Find where the given text appears and provide that cell's center as [X, Y] coordinate. 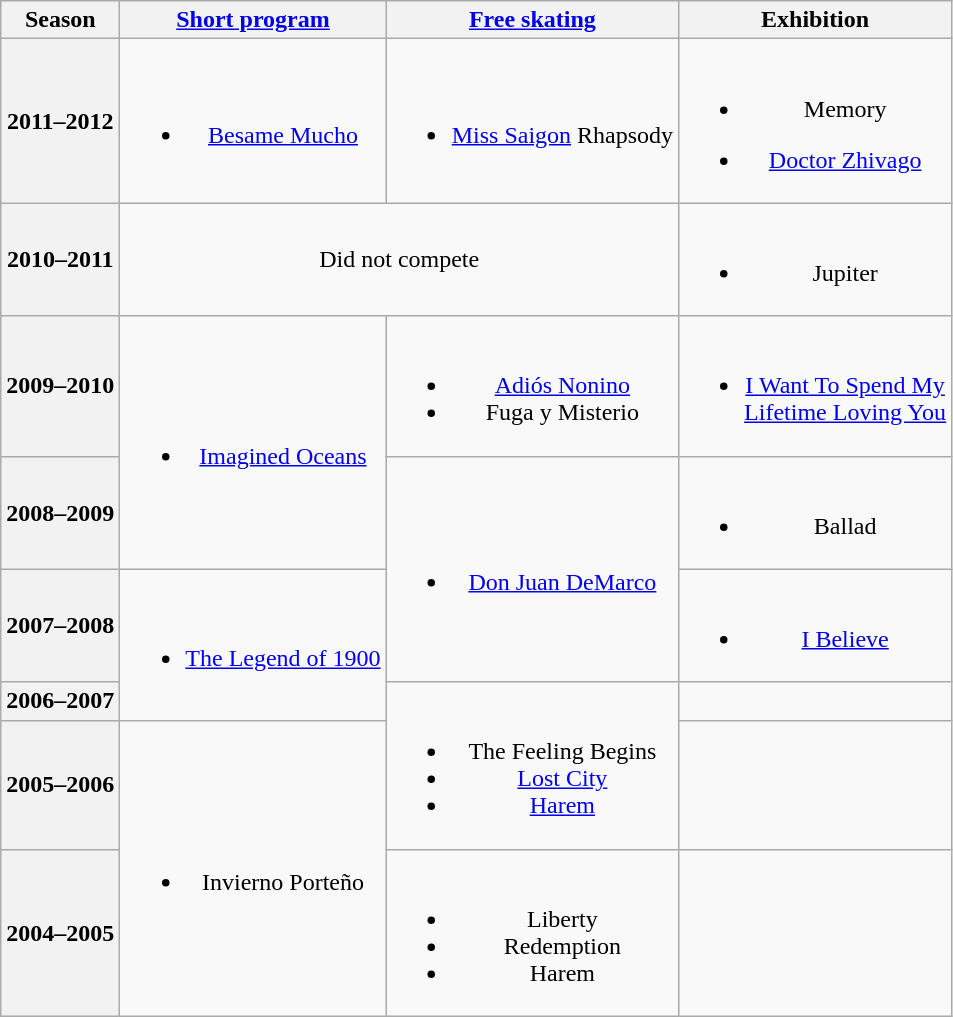
2007–2008 [60, 626]
2011–2012 [60, 121]
Memory Doctor Zhivago [816, 121]
Liberty Redemption Harem [532, 932]
Ballad [816, 512]
2009–2010 [60, 386]
Free skating [532, 20]
Season [60, 20]
The Legend of 1900 [253, 644]
I Want To Spend My Lifetime Loving You [816, 386]
Don Juan DeMarco [532, 569]
Did not compete [400, 260]
Imagined Oceans [253, 442]
2008–2009 [60, 512]
Adiós NoninoFuga y Misterio [532, 386]
Invierno Porteño [253, 868]
Jupiter [816, 260]
Miss Saigon Rhapsody [532, 121]
The Feeling Begins Lost City Harem [532, 766]
2004–2005 [60, 932]
Short program [253, 20]
Besame Mucho [253, 121]
2005–2006 [60, 784]
Exhibition [816, 20]
2006–2007 [60, 701]
I Believe [816, 626]
2010–2011 [60, 260]
